Output the (x, y) coordinate of the center of the cell containing the given text.  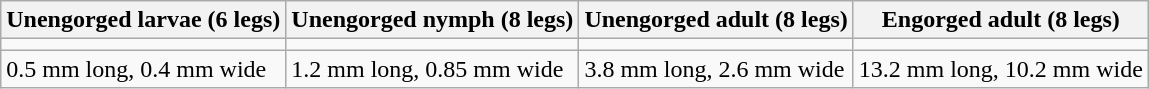
3.8 mm long, 2.6 mm wide (716, 69)
13.2 mm long, 10.2 mm wide (1000, 69)
Unengorged adult (8 legs) (716, 20)
Unengorged larvae (6 legs) (144, 20)
Unengorged nymph (8 legs) (432, 20)
Engorged adult (8 legs) (1000, 20)
1.2 mm long, 0.85 mm wide (432, 69)
0.5 mm long, 0.4 mm wide (144, 69)
